Output the (x, y) coordinate of the center of the cell containing the given text.  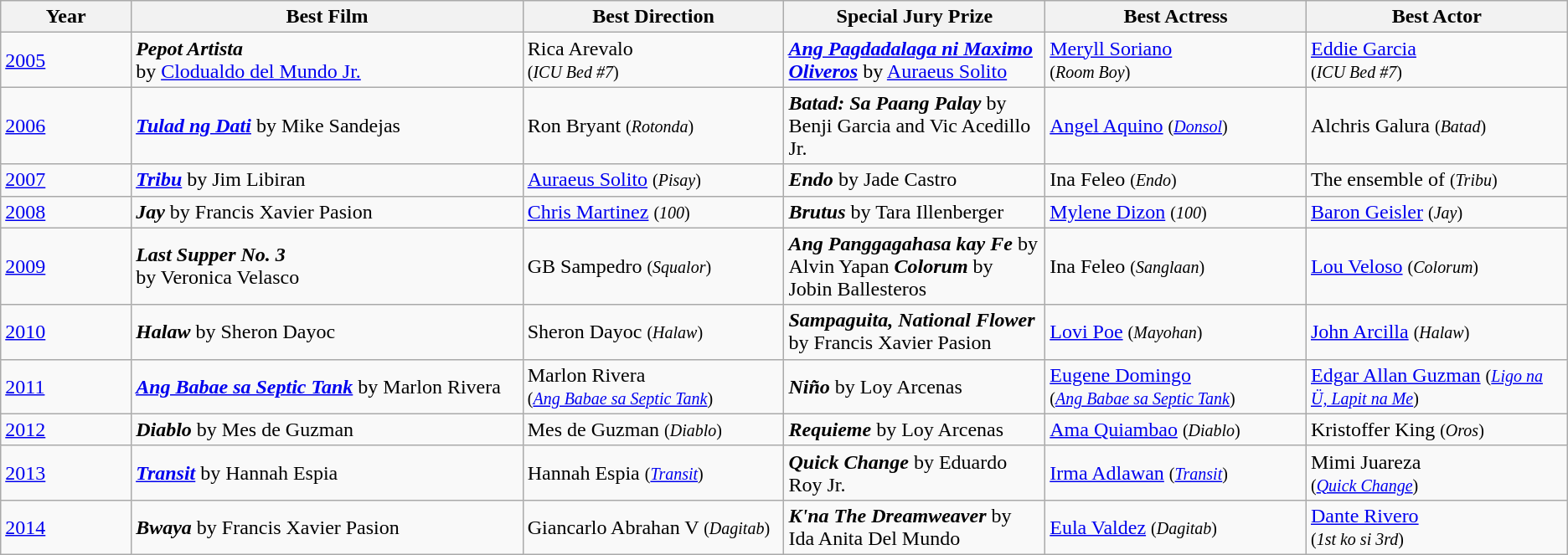
Alchris Galura (Batad) (1436, 126)
The ensemble of (Tribu) (1436, 180)
Giancarlo Abrahan V (Dagitab) (653, 527)
2006 (66, 126)
2014 (66, 527)
Eugene Domingo (Ang Babae sa Septic Tank) (1176, 387)
Sampaguita, National Flower by Francis Xavier Pasion (915, 331)
Brutus by Tara Illenberger (915, 212)
Eula Valdez (Dagitab) (1176, 527)
Lou Veloso (Colorum) (1436, 266)
Quick Change by Eduardo Roy Jr. (915, 472)
2007 (66, 180)
Year (66, 17)
GB Sampedro (Squalor) (653, 266)
Transit by Hannah Espia (328, 472)
Ang Pagdadalaga ni Maximo Oliveros by Auraeus Solito (915, 60)
Jay by Francis Xavier Pasion (328, 212)
Special Jury Prize (915, 17)
Rica Arevalo (ICU Bed #7) (653, 60)
Endo by Jade Castro (915, 180)
Sheron Dayoc (Halaw) (653, 331)
Eddie Garcia (ICU Bed #7) (1436, 60)
2012 (66, 429)
Ama Quiambao (Diablo) (1176, 429)
Halaw by Sheron Dayoc (328, 331)
Chris Martinez (100) (653, 212)
Ina Feleo (Endo) (1176, 180)
Ron Bryant (Rotonda) (653, 126)
Auraeus Solito (Pisay) (653, 180)
Best Direction (653, 17)
Ang Panggagahasa kay Fe by Alvin Yapan Colorum by Jobin Ballesteros (915, 266)
Meryll Soriano (Room Boy) (1176, 60)
2009 (66, 266)
Tribu by Jim Libiran (328, 180)
Irma Adlawan (Transit) (1176, 472)
2013 (66, 472)
K'na The Dreamweaver by Ida Anita Del Mundo (915, 527)
Tulad ng Dati by Mike Sandejas (328, 126)
2011 (66, 387)
Ang Babae sa Septic Tank by Marlon Rivera (328, 387)
Best Film (328, 17)
2008 (66, 212)
2005 (66, 60)
Lovi Poe (Mayohan) (1176, 331)
Bwaya by Francis Xavier Pasion (328, 527)
Baron Geisler (Jay) (1436, 212)
Kristoffer King (Oros) (1436, 429)
Best Actress (1176, 17)
Ina Feleo (Sanglaan) (1176, 266)
Mes de Guzman (Diablo) (653, 429)
Angel Aquino (Donsol) (1176, 126)
John Arcilla (Halaw) (1436, 331)
Dante Rivero (1st ko si 3rd) (1436, 527)
Batad: Sa Paang Palay by Benji Garcia and Vic Acedillo Jr. (915, 126)
Diablo by Mes de Guzman (328, 429)
Requieme by Loy Arcenas (915, 429)
Last Supper No. 3 by Veronica Velasco (328, 266)
Best Actor (1436, 17)
Mimi Juareza (Quick Change) (1436, 472)
Niño by Loy Arcenas (915, 387)
2010 (66, 331)
Mylene Dizon (100) (1176, 212)
Hannah Espia (Transit) (653, 472)
Edgar Allan Guzman (Ligo na Ü, Lapit na Me) (1436, 387)
Marlon Rivera (Ang Babae sa Septic Tank) (653, 387)
Pepot Artistaby Clodualdo del Mundo Jr. (328, 60)
